Locate the cell with the specified text and output its [X, Y] center coordinate. 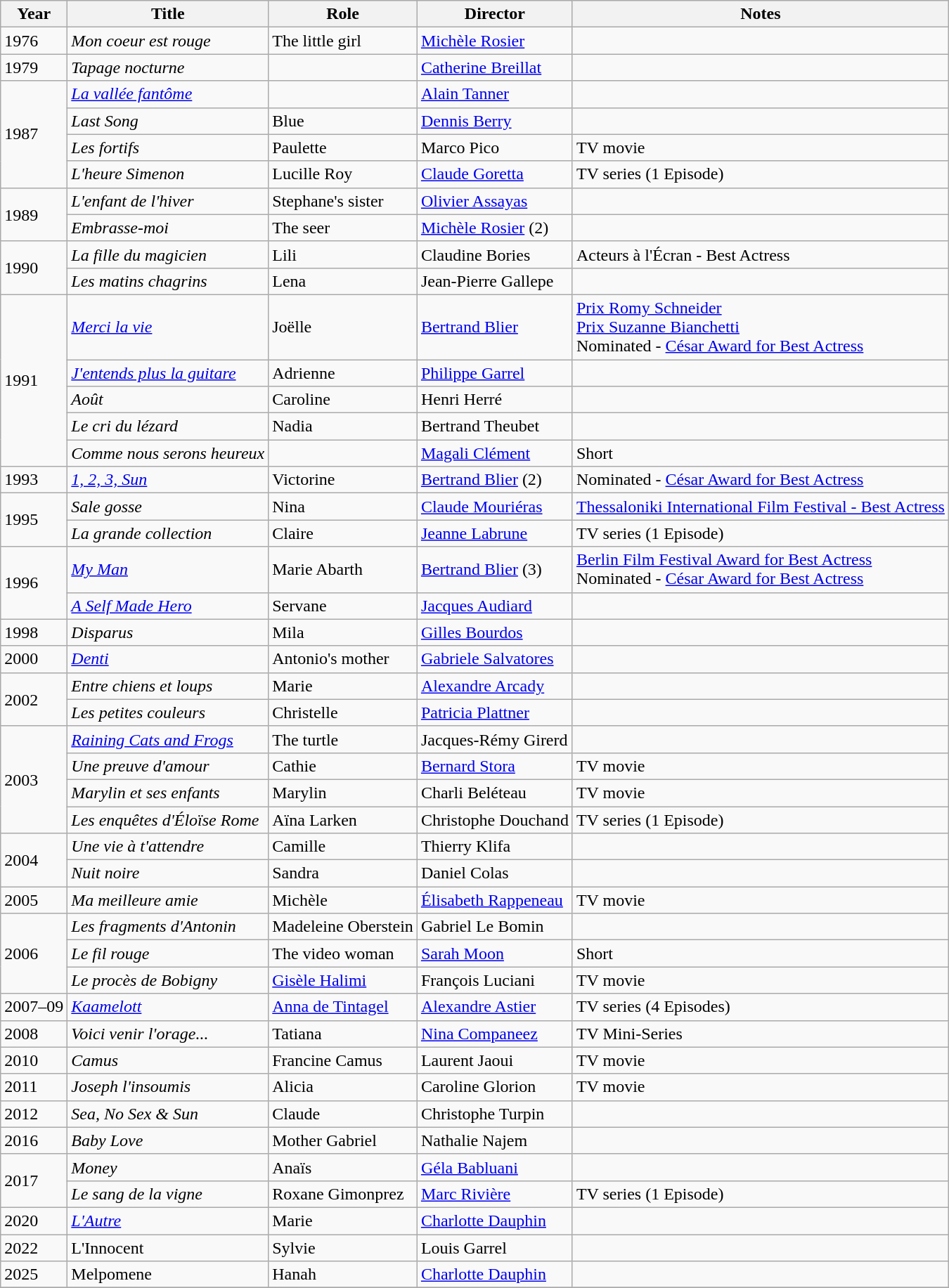
Lili [343, 254]
Le procès de Bobigny [168, 980]
Camus [168, 1060]
Marco Pico [495, 148]
Lucille Roy [343, 174]
Mila [343, 632]
Une vie à t'attendre [168, 847]
1990 [34, 268]
Bertrand Blier (3) [495, 569]
Joëlle [343, 327]
Servane [343, 606]
Mon coeur est rouge [168, 41]
Melpomene [168, 1275]
Christophe Turpin [495, 1114]
Entre chiens et loups [168, 686]
Nina [343, 507]
2016 [34, 1140]
Les enquêtes d'Éloïse Rome [168, 820]
2008 [34, 1034]
La vallée fantôme [168, 94]
Nina Companeez [495, 1034]
2012 [34, 1114]
Kaamelott [168, 1007]
Disparus [168, 632]
Caroline Glorion [495, 1087]
1993 [34, 480]
1989 [34, 214]
Lena [343, 281]
2025 [34, 1275]
Marc Rivière [495, 1194]
Les petites couleurs [168, 713]
Jacques Audiard [495, 606]
Anna de Tintagel [343, 1007]
Prix Romy SchneiderPrix Suzanne BianchettiNominated - César Award for Best Actress [761, 327]
2000 [34, 659]
Gabriel Le Bomin [495, 927]
Last Song [168, 121]
Hanah [343, 1275]
Paulette [343, 148]
Gilles Bourdos [495, 632]
Charli Beléteau [495, 793]
Denti [168, 659]
Anaïs [343, 1167]
Claude Mouriéras [495, 507]
Sarah Moon [495, 954]
Claire [343, 533]
Stephane's sister [343, 201]
Jean-Pierre Gallepe [495, 281]
Nadia [343, 427]
My Man [168, 569]
2004 [34, 860]
La grande collection [168, 533]
Mother Gabriel [343, 1140]
Cathie [343, 766]
Claudine Bories [495, 254]
Alexandre Astier [495, 1007]
The turtle [343, 739]
Blue [343, 121]
Marie Abarth [343, 569]
Jacques-Rémy Girerd [495, 739]
Olivier Assayas [495, 201]
2003 [34, 779]
Notes [761, 14]
1998 [34, 632]
Henri Herré [495, 400]
Michèle Rosier [495, 41]
Merci la vie [168, 327]
Title [168, 14]
J'entends plus la guitare [168, 373]
1979 [34, 67]
Le cri du lézard [168, 427]
Director [495, 14]
L'enfant de l'hiver [168, 201]
1991 [34, 380]
Comme nous serons heureux [168, 453]
Magali Clément [495, 453]
Raining Cats and Frogs [168, 739]
Catherine Breillat [495, 67]
TV series (4 Episodes) [761, 1007]
Les matins chagrins [168, 281]
Gisèle Halimi [343, 980]
Voici venir l'orage... [168, 1034]
Le sang de la vigne [168, 1194]
Alain Tanner [495, 94]
2005 [34, 900]
L'Innocent [168, 1247]
Une preuve d'amour [168, 766]
Louis Garrel [495, 1247]
Géla Babluani [495, 1167]
2022 [34, 1247]
2017 [34, 1180]
Michèle [343, 900]
Laurent Jaoui [495, 1060]
Gabriele Salvatores [495, 659]
Bertrand Blier [495, 327]
Jeanne Labrune [495, 533]
Philippe Garrel [495, 373]
Daniel Colas [495, 873]
Joseph l'insoumis [168, 1087]
1996 [34, 583]
Roxane Gimonprez [343, 1194]
Role [343, 14]
2010 [34, 1060]
The little girl [343, 41]
Marylin [343, 793]
Sandra [343, 873]
1, 2, 3, Sun [168, 480]
Victorine [343, 480]
Adrienne [343, 373]
Sylvie [343, 1247]
A Self Made Hero [168, 606]
Bertrand Theubet [495, 427]
Bernard Stora [495, 766]
Acteurs à l'Écran - Best Actress [761, 254]
Thessaloniki International Film Festival - Best Actress [761, 507]
Ma meilleure amie [168, 900]
1976 [34, 41]
Claude [343, 1114]
Bertrand Blier (2) [495, 480]
Tatiana [343, 1034]
Money [168, 1167]
Thierry Klifa [495, 847]
Caroline [343, 400]
TV Mini-Series [761, 1034]
Aïna Larken [343, 820]
Alexandre Arcady [495, 686]
Michèle Rosier (2) [495, 228]
Nominated - César Award for Best Actress [761, 480]
Patricia Plattner [495, 713]
Les fortifs [168, 148]
Le fil rouge [168, 954]
Les fragments d'Antonin [168, 927]
Year [34, 14]
Embrasse-moi [168, 228]
Berlin Film Festival Award for Best ActressNominated - César Award for Best Actress [761, 569]
Tapage nocturne [168, 67]
1987 [34, 134]
Nuit noire [168, 873]
2006 [34, 954]
Août [168, 400]
2007–09 [34, 1007]
Dennis Berry [495, 121]
Claude Goretta [495, 174]
Camille [343, 847]
The video woman [343, 954]
Nathalie Najem [495, 1140]
Marylin et ses enfants [168, 793]
The seer [343, 228]
L'heure Simenon [168, 174]
L'Autre [168, 1221]
La fille du magicien [168, 254]
Christophe Douchand [495, 820]
2002 [34, 699]
Sale gosse [168, 507]
Antonio's mother [343, 659]
Sea, No Sex & Sun [168, 1114]
Élisabeth Rappeneau [495, 900]
Madeleine Oberstein [343, 927]
2020 [34, 1221]
François Luciani [495, 980]
Baby Love [168, 1140]
Francine Camus [343, 1060]
Alicia [343, 1087]
1995 [34, 520]
2011 [34, 1087]
Christelle [343, 713]
